Return the (x, y) coordinate for the center point of the cell that contains the specified text.  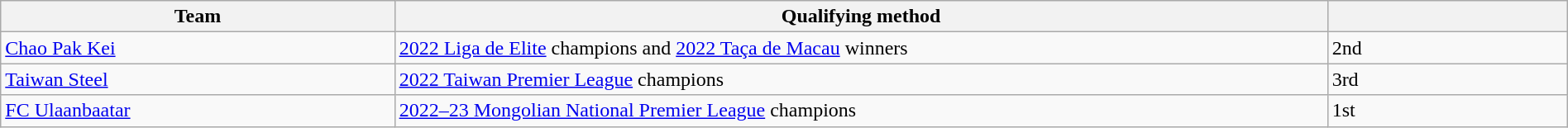
FC Ulaanbaatar (198, 111)
3rd (1447, 79)
2nd (1447, 48)
Taiwan Steel (198, 79)
2022 Liga de Elite champions and 2022 Taça de Macau winners (861, 48)
Chao Pak Kei (198, 48)
2022 Taiwan Premier League champions (861, 79)
1st (1447, 111)
Qualifying method (861, 17)
2022–23 Mongolian National Premier League champions (861, 111)
Team (198, 17)
